Scan for the cell matching the given text and deliver its [x, y] coordinate at center. 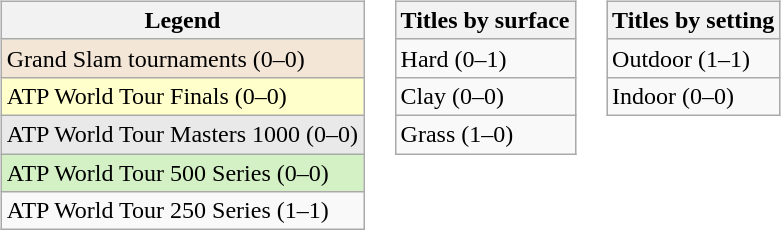
ATP World Tour Finals (0–0) [182, 96]
ATP World Tour Masters 1000 (0–0) [182, 134]
Indoor (0–0) [694, 96]
Legend [182, 20]
Titles by surface [485, 20]
Grass (1–0) [485, 134]
Outdoor (1–1) [694, 58]
ATP World Tour 250 Series (1–1) [182, 211]
Clay (0–0) [485, 96]
ATP World Tour 500 Series (0–0) [182, 173]
Grand Slam tournaments (0–0) [182, 58]
Hard (0–1) [485, 58]
Titles by setting [694, 20]
